Output the [X, Y] coordinate of the center of the cell containing the given text.  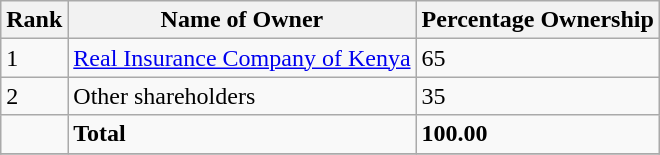
Other shareholders [242, 96]
65 [538, 58]
1 [34, 58]
2 [34, 96]
Total [242, 134]
35 [538, 96]
Rank [34, 20]
Real Insurance Company of Kenya [242, 58]
Name of Owner [242, 20]
100.00 [538, 134]
Percentage Ownership [538, 20]
